Provide the (X, Y) coordinate of the cell's center where the given text is located.  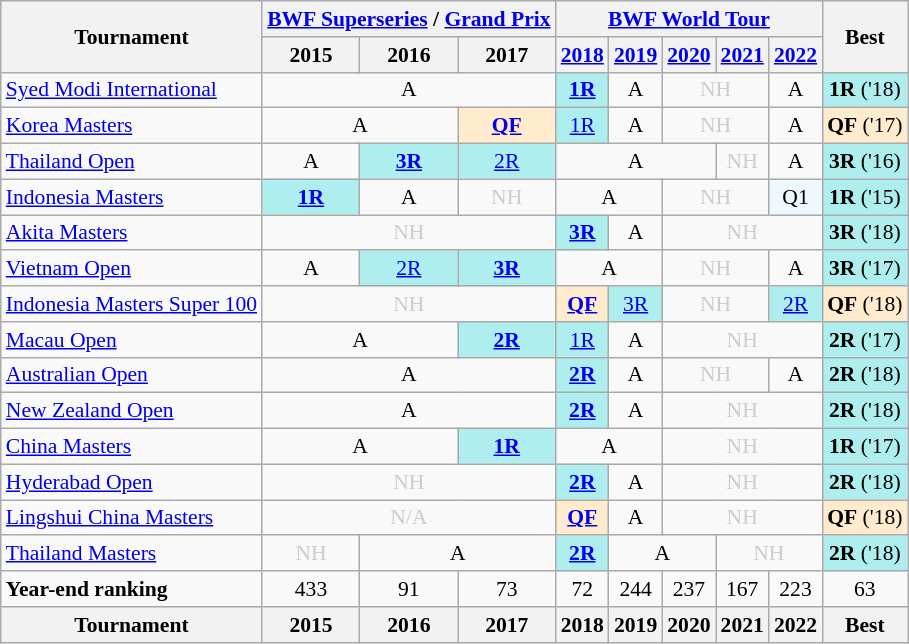
72 (582, 589)
91 (409, 589)
QF ('17) (864, 126)
Syed Modi International (132, 90)
3R ('16) (864, 162)
63 (864, 589)
BWF Superseries / Grand Prix (409, 19)
China Masters (132, 447)
BWF World Tour (689, 19)
Macau Open (132, 340)
Thailand Open (132, 162)
3R ('17) (864, 269)
167 (742, 589)
1R ('18) (864, 90)
223 (796, 589)
Vietnam Open (132, 269)
Lingshui China Masters (132, 518)
3R ('18) (864, 233)
Year-end ranking (132, 589)
New Zealand Open (132, 411)
1R ('15) (864, 197)
Korea Masters (132, 126)
244 (636, 589)
Indonesia Masters (132, 197)
Thailand Masters (132, 554)
1R ('17) (864, 447)
73 (507, 589)
Akita Masters (132, 233)
Australian Open (132, 375)
N/A (409, 518)
Q1 (796, 197)
2R ('17) (864, 340)
Indonesia Masters Super 100 (132, 304)
237 (688, 589)
Hyderabad Open (132, 482)
433 (311, 589)
